From the cell containing the given text, extract its center point as [X, Y] coordinate. 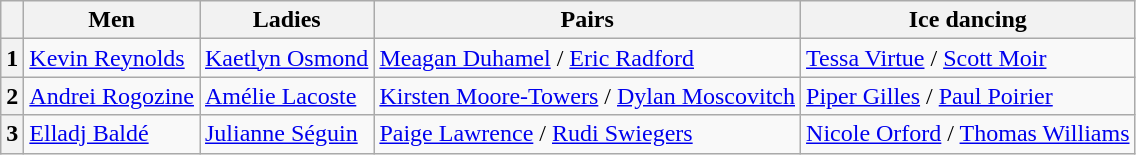
Men [112, 20]
Ladies [287, 20]
Julianne Séguin [287, 134]
Meagan Duhamel / Eric Radford [588, 58]
2 [12, 96]
Nicole Orford / Thomas Williams [968, 134]
Tessa Virtue / Scott Moir [968, 58]
Ice dancing [968, 20]
Elladj Baldé [112, 134]
Amélie Lacoste [287, 96]
Kevin Reynolds [112, 58]
Piper Gilles / Paul Poirier [968, 96]
Pairs [588, 20]
Paige Lawrence / Rudi Swiegers [588, 134]
Kaetlyn Osmond [287, 58]
1 [12, 58]
Andrei Rogozine [112, 96]
3 [12, 134]
Kirsten Moore-Towers / Dylan Moscovitch [588, 96]
